Provide the [x, y] coordinate of the cell's center where the given text is located.  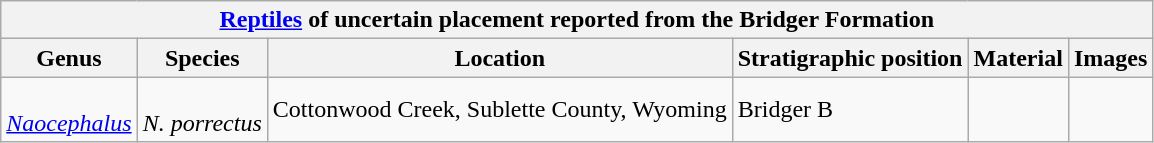
Images [1110, 58]
Naocephalus [69, 110]
N. porrectus [202, 110]
Stratigraphic position [850, 58]
Bridger B [850, 110]
Material [1018, 58]
Location [500, 58]
Genus [69, 58]
Species [202, 58]
Reptiles of uncertain placement reported from the Bridger Formation [577, 20]
Cottonwood Creek, Sublette County, Wyoming [500, 110]
